Detect which cell encompasses the target text, then output its [x, y] center coordinate. 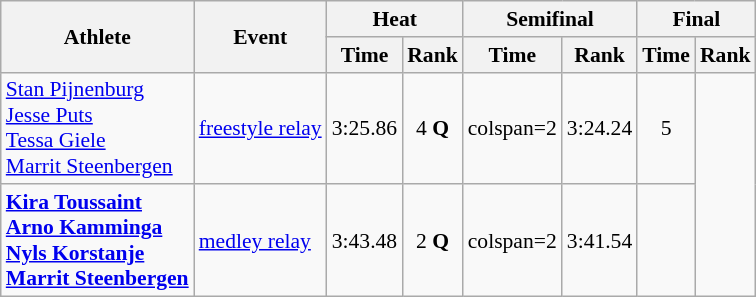
2 Q [432, 241]
3:24.24 [600, 128]
Stan PijnenburgJesse PutsTessa GieleMarrit Steenbergen [98, 128]
Heat [395, 19]
Event [260, 36]
3:25.86 [364, 128]
5 [666, 128]
3:41.54 [600, 241]
4 Q [432, 128]
Athlete [98, 36]
Kira ToussaintArno KammingaNyls KorstanjeMarrit Steenbergen [98, 241]
Final [696, 19]
Semifinal [550, 19]
freestyle relay [260, 128]
medley relay [260, 241]
3:43.48 [364, 241]
